Detect which cell encompasses the target text, then output its (X, Y) center coordinate. 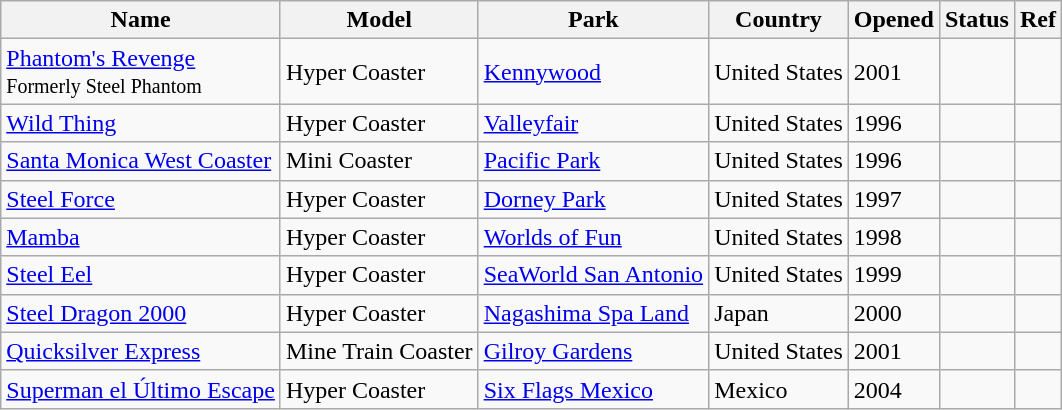
2000 (894, 313)
Kennywood (593, 72)
Superman el Último Escape (141, 389)
Quicksilver Express (141, 351)
Dorney Park (593, 199)
1999 (894, 275)
SeaWorld San Antonio (593, 275)
Nagashima Spa Land (593, 313)
2004 (894, 389)
Mini Coaster (379, 161)
Steel Force (141, 199)
1997 (894, 199)
Country (779, 20)
Six Flags Mexico (593, 389)
Model (379, 20)
Worlds of Fun (593, 237)
Park (593, 20)
Mamba (141, 237)
Mine Train Coaster (379, 351)
Pacific Park (593, 161)
Valleyfair (593, 123)
1998 (894, 237)
Status (976, 20)
Japan (779, 313)
Steel Eel (141, 275)
Steel Dragon 2000 (141, 313)
Wild Thing (141, 123)
Phantom's RevengeFormerly Steel Phantom (141, 72)
Mexico (779, 389)
Name (141, 20)
Ref (1038, 20)
Gilroy Gardens (593, 351)
Santa Monica West Coaster (141, 161)
Opened (894, 20)
